Provide the [X, Y] coordinate of the cell's center where the given text is located.  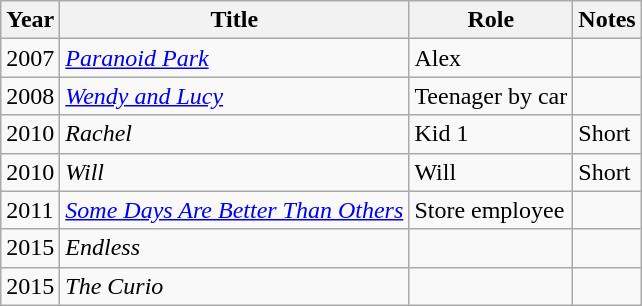
Year [30, 20]
2007 [30, 58]
Alex [491, 58]
Title [234, 20]
The Curio [234, 286]
Paranoid Park [234, 58]
Endless [234, 248]
2008 [30, 96]
Rachel [234, 134]
Teenager by car [491, 96]
Some Days Are Better Than Others [234, 210]
Store employee [491, 210]
Kid 1 [491, 134]
2011 [30, 210]
Wendy and Lucy [234, 96]
Notes [607, 20]
Role [491, 20]
